Return the [X, Y] coordinate for the center point of the cell that contains the specified text.  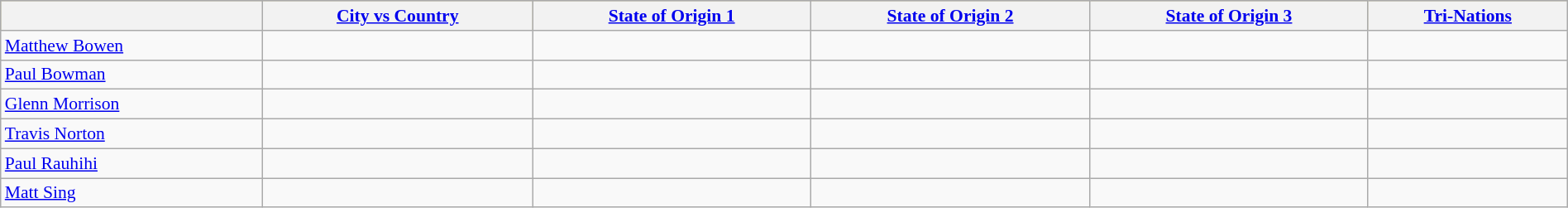
Tri-Nations [1467, 16]
Paul Bowman [132, 75]
Travis Norton [132, 134]
State of Origin 3 [1229, 16]
State of Origin 1 [672, 16]
Glenn Morrison [132, 104]
Matt Sing [132, 193]
Matthew Bowen [132, 46]
State of Origin 2 [951, 16]
City vs Country [398, 16]
Paul Rauhihi [132, 163]
